Detect which cell encompasses the target text, then output its (x, y) center coordinate. 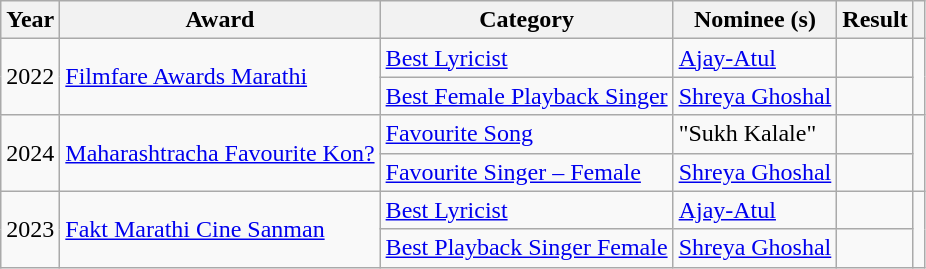
Favourite Singer – Female (526, 172)
Favourite Song (526, 134)
Best Female Playback Singer (526, 96)
Award (220, 20)
2022 (30, 77)
Year (30, 20)
2023 (30, 229)
"Sukh Kalale" (755, 134)
Best Playback Singer Female (526, 248)
Filmfare Awards Marathi (220, 77)
2024 (30, 153)
Nominee (s) (755, 20)
Result (875, 20)
Fakt Marathi Cine Sanman (220, 229)
Category (526, 20)
Maharashtracha Favourite Kon? (220, 153)
